Return [x, y] of the center of cell containing provided text 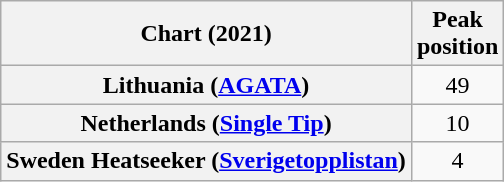
49 [457, 85]
Sweden Heatseeker (Sverigetopplistan) [206, 161]
Netherlands (Single Tip) [206, 123]
Chart (2021) [206, 34]
10 [457, 123]
Peakposition [457, 34]
4 [457, 161]
Lithuania (AGATA) [206, 85]
